Output the [X, Y] coordinate of the center of the cell containing the given text.  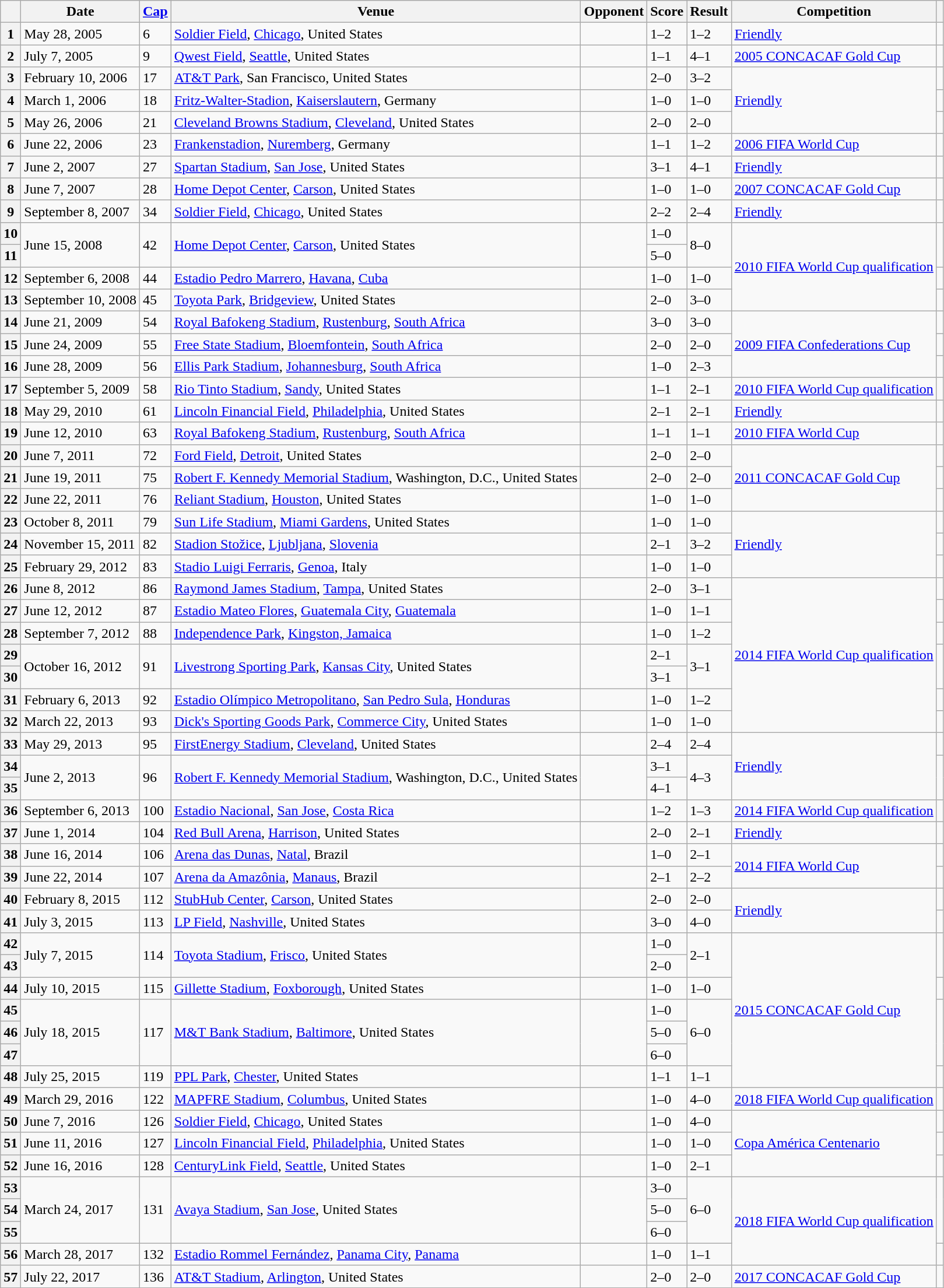
March 24, 2017 [80, 1210]
88 [156, 633]
June 8, 2012 [80, 588]
June 24, 2009 [80, 345]
June 15, 2008 [80, 244]
136 [156, 1276]
FirstEnergy Stadium, Cleveland, United States [376, 744]
July 7, 2015 [80, 954]
2 [10, 56]
Independence Park, Kingston, Jamaica [376, 633]
July 22, 2017 [80, 1276]
Ellis Park Stadium, Johannesburg, South Africa [376, 367]
93 [156, 722]
Qwest Field, Seattle, United States [376, 56]
37 [10, 833]
82 [156, 544]
June 22, 2006 [80, 145]
47 [10, 1055]
Toyota Park, Bridgeview, United States [376, 300]
79 [156, 522]
Dick's Sporting Goods Park, Commerce City, United States [376, 722]
June 7, 2016 [80, 1121]
September 6, 2013 [80, 810]
39 [10, 877]
June 22, 2014 [80, 877]
1–3 [709, 810]
114 [156, 954]
Avaya Stadium, San Jose, United States [376, 1210]
58 [156, 389]
Stadio Luigi Ferraris, Genoa, Italy [376, 566]
StubHub Center, Carson, United States [376, 899]
Reliant Stadium, Houston, United States [376, 500]
February 29, 2012 [80, 566]
July 18, 2015 [80, 1033]
Estadio Pedro Marrero, Havana, Cuba [376, 278]
92 [156, 700]
43 [10, 966]
Score [667, 12]
2015 CONCACAF Gold Cup [834, 1010]
July 3, 2015 [80, 921]
35 [10, 788]
June 16, 2014 [80, 855]
52 [10, 1166]
14 [10, 322]
2–3 [709, 367]
September 6, 2008 [80, 278]
2017 CONCACAF Gold Cup [834, 1276]
March 22, 2013 [80, 722]
30 [10, 678]
November 15, 2011 [80, 544]
Sun Life Stadium, Miami Gardens, United States [376, 522]
100 [156, 810]
32 [10, 722]
3 [10, 78]
41 [10, 921]
July 7, 2005 [80, 56]
June 12, 2010 [80, 433]
February 6, 2013 [80, 700]
June 16, 2016 [80, 1166]
Toyota Stadium, Frisco, United States [376, 954]
CenturyLink Field, Seattle, United States [376, 1166]
2014 FIFA World Cup [834, 866]
50 [10, 1121]
24 [10, 544]
October 8, 2011 [80, 522]
49 [10, 1099]
Estadio Mateo Flores, Guatemala City, Guatemala [376, 610]
22 [10, 500]
Arena da Amazônia, Manaus, Brazil [376, 877]
2005 CONCACAF Gold Cup [834, 56]
MAPFRE Stadium, Columbus, United States [376, 1099]
4 [10, 100]
86 [156, 588]
131 [156, 1210]
2011 CONCACAF Gold Cup [834, 478]
AT&T Stadium, Arlington, United States [376, 1276]
Arena das Dunas, Natal, Brazil [376, 855]
2009 FIFA Confederations Cup [834, 345]
February 10, 2006 [80, 78]
46 [10, 1033]
AT&T Park, San Francisco, United States [376, 78]
June 12, 2012 [80, 610]
15 [10, 345]
Free State Stadium, Bloemfontein, South Africa [376, 345]
8–0 [709, 244]
March 28, 2017 [80, 1254]
LP Field, Nashville, United States [376, 921]
M&T Bank Stadium, Baltimore, United States [376, 1033]
25 [10, 566]
33 [10, 744]
76 [156, 500]
104 [156, 833]
May 26, 2006 [80, 122]
Cap [156, 12]
87 [156, 610]
26 [10, 588]
May 29, 2010 [80, 411]
72 [156, 455]
2006 FIFA World Cup [834, 145]
10 [10, 233]
June 11, 2016 [80, 1143]
36 [10, 810]
Venue [376, 12]
95 [156, 744]
91 [156, 666]
October 16, 2012 [80, 666]
1 [10, 34]
48 [10, 1077]
Rio Tinto Stadium, Sandy, United States [376, 389]
12 [10, 278]
PPL Park, Chester, United States [376, 1077]
112 [156, 899]
117 [156, 1033]
February 8, 2015 [80, 899]
119 [156, 1077]
June 2, 2013 [80, 777]
63 [156, 433]
Frankenstadion, Nuremberg, Germany [376, 145]
115 [156, 988]
Fritz-Walter-Stadion, Kaiserslautern, Germany [376, 100]
132 [156, 1254]
September 5, 2009 [80, 389]
107 [156, 877]
38 [10, 855]
Estadio Olímpico Metropolitano, San Pedro Sula, Honduras [376, 700]
113 [156, 921]
106 [156, 855]
13 [10, 300]
5 [10, 122]
Spartan Stadium, San Jose, United States [376, 167]
September 8, 2007 [80, 211]
11 [10, 255]
31 [10, 700]
June 7, 2011 [80, 455]
Date [80, 12]
20 [10, 455]
19 [10, 433]
2007 CONCACAF Gold Cup [834, 189]
128 [156, 1166]
7 [10, 167]
Red Bull Arena, Harrison, United States [376, 833]
September 7, 2012 [80, 633]
Competition [834, 12]
Stadion Stožice, Ljubljana, Slovenia [376, 544]
40 [10, 899]
June 28, 2009 [80, 367]
Result [709, 12]
Ford Field, Detroit, United States [376, 455]
122 [156, 1099]
June 7, 2007 [80, 189]
57 [10, 1276]
2010 FIFA World Cup [834, 433]
September 10, 2008 [80, 300]
16 [10, 367]
March 1, 2006 [80, 100]
51 [10, 1143]
83 [156, 566]
June 1, 2014 [80, 833]
126 [156, 1121]
Copa América Centenario [834, 1143]
July 10, 2015 [80, 988]
Opponent [614, 12]
May 29, 2013 [80, 744]
29 [10, 655]
March 29, 2016 [80, 1099]
Estadio Rommel Fernández, Panama City, Panama [376, 1254]
Cleveland Browns Stadium, Cleveland, United States [376, 122]
June 22, 2011 [80, 500]
61 [156, 411]
Gillette Stadium, Foxborough, United States [376, 988]
June 19, 2011 [80, 478]
127 [156, 1143]
May 28, 2005 [80, 34]
96 [156, 777]
Livestrong Sporting Park, Kansas City, United States [376, 666]
June 2, 2007 [80, 167]
8 [10, 189]
July 25, 2015 [80, 1077]
75 [156, 478]
4–3 [709, 777]
53 [10, 1188]
Estadio Nacional, San Jose, Costa Rica [376, 810]
Raymond James Stadium, Tampa, United States [376, 588]
June 21, 2009 [80, 322]
